For the text-containing cell, return its midpoint in [X, Y] coordinate format. 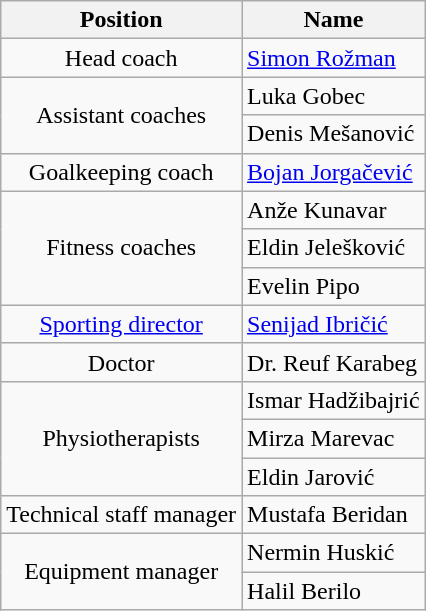
Goalkeeping coach [122, 172]
Simon Rožman [334, 58]
Eldin Jelešković [334, 248]
Head coach [122, 58]
Dr. Reuf Karabeg [334, 362]
Halil Berilo [334, 591]
Evelin Pipo [334, 286]
Ismar Hadžibajrić [334, 400]
Assistant coaches [122, 115]
Name [334, 20]
Denis Mešanović [334, 134]
Senijad Ibričić [334, 324]
Anže Kunavar [334, 210]
Fitness coaches [122, 248]
Position [122, 20]
Bojan Jorgačević [334, 172]
Nermin Huskić [334, 553]
Sporting director [122, 324]
Physiotherapists [122, 438]
Luka Gobec [334, 96]
Mirza Marevac [334, 438]
Equipment manager [122, 572]
Doctor [122, 362]
Mustafa Beridan [334, 515]
Eldin Jarović [334, 477]
Technical staff manager [122, 515]
